Pinpoint the cell where the given text exists, returning its [X, Y] midpoint coordinate. 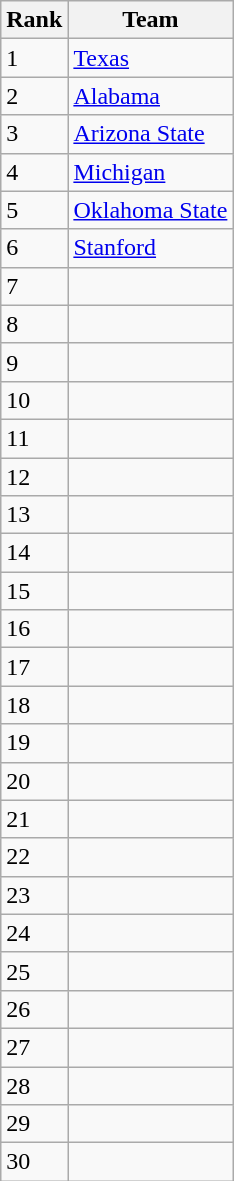
24 [34, 933]
8 [34, 324]
3 [34, 134]
28 [34, 1085]
Team [150, 20]
19 [34, 743]
Michigan [150, 172]
27 [34, 1047]
18 [34, 705]
12 [34, 477]
30 [34, 1162]
2 [34, 96]
21 [34, 819]
14 [34, 553]
20 [34, 781]
10 [34, 400]
5 [34, 210]
17 [34, 667]
11 [34, 438]
Arizona State [150, 134]
6 [34, 248]
23 [34, 895]
Alabama [150, 96]
25 [34, 971]
1 [34, 58]
9 [34, 362]
29 [34, 1124]
4 [34, 172]
22 [34, 857]
26 [34, 1009]
Oklahoma State [150, 210]
13 [34, 515]
16 [34, 629]
7 [34, 286]
Texas [150, 58]
15 [34, 591]
Rank [34, 20]
Stanford [150, 248]
